Search for the cell housing the specified text and yield its [X, Y] center coordinate. 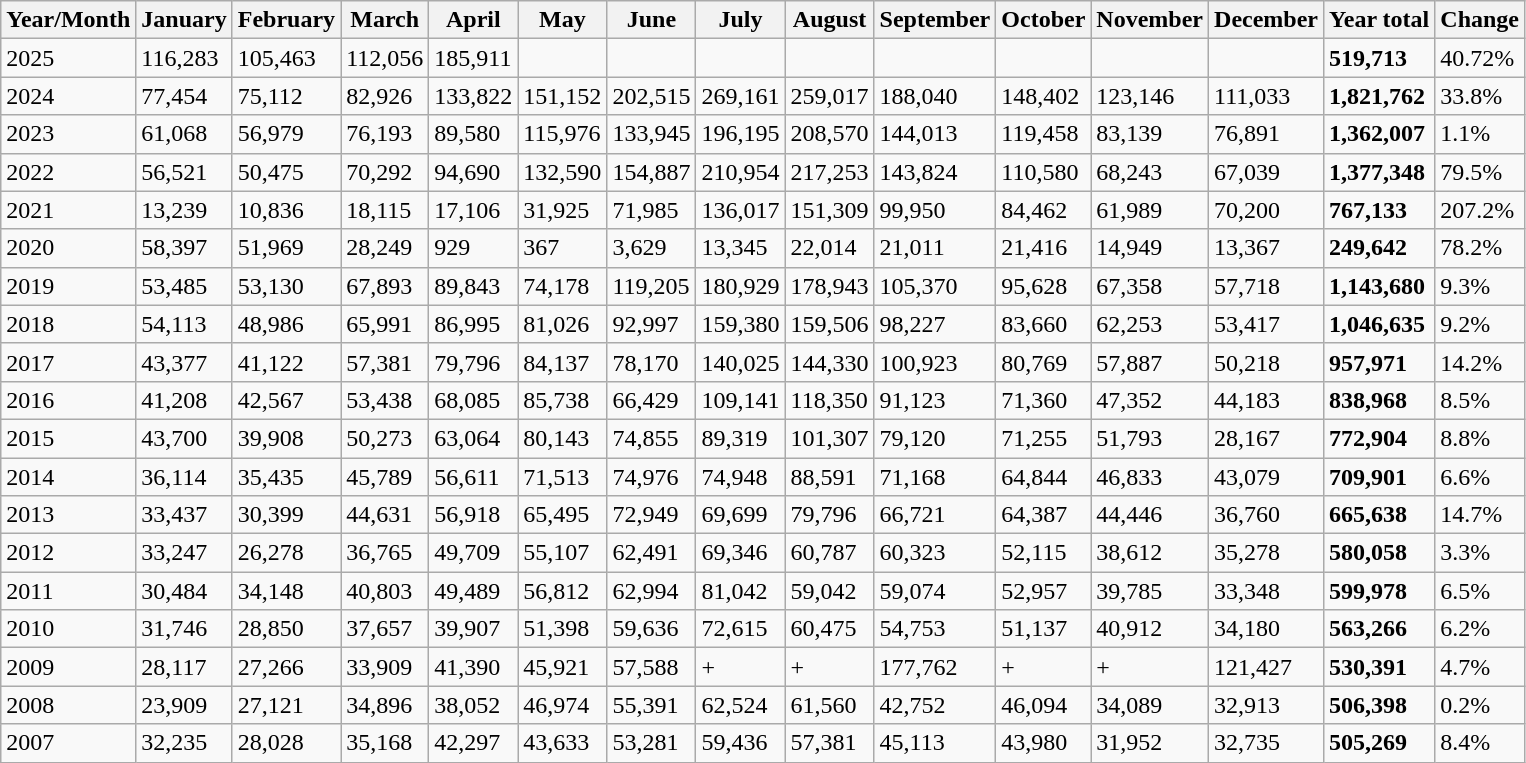
May [562, 20]
39,908 [286, 438]
67,893 [385, 286]
99,950 [935, 210]
580,058 [1380, 553]
94,690 [474, 172]
54,753 [935, 629]
75,112 [286, 96]
8.4% [1480, 743]
50,273 [385, 438]
41,390 [474, 667]
33,348 [1266, 591]
46,974 [562, 705]
June [652, 20]
36,765 [385, 553]
563,266 [1380, 629]
185,911 [474, 58]
46,833 [1150, 477]
57,718 [1266, 286]
43,700 [184, 438]
51,969 [286, 248]
34,896 [385, 705]
74,976 [652, 477]
December [1266, 20]
36,114 [184, 477]
69,699 [740, 515]
2008 [68, 705]
6.5% [1480, 591]
26,278 [286, 553]
70,200 [1266, 210]
57,887 [1150, 362]
148,402 [1044, 96]
2018 [68, 324]
151,152 [562, 96]
2012 [68, 553]
39,907 [474, 629]
151,309 [830, 210]
28,117 [184, 667]
52,957 [1044, 591]
91,123 [935, 400]
46,094 [1044, 705]
40.72% [1480, 58]
53,438 [385, 400]
123,146 [1150, 96]
23,909 [184, 705]
367 [562, 248]
49,709 [474, 553]
35,168 [385, 743]
772,904 [1380, 438]
43,377 [184, 362]
70,292 [385, 172]
6.6% [1480, 477]
110,580 [1044, 172]
28,249 [385, 248]
180,929 [740, 286]
56,918 [474, 515]
68,243 [1150, 172]
45,789 [385, 477]
81,042 [740, 591]
59,074 [935, 591]
3.3% [1480, 553]
34,180 [1266, 629]
132,590 [562, 172]
159,380 [740, 324]
55,107 [562, 553]
68,085 [474, 400]
82,926 [385, 96]
44,446 [1150, 515]
79.5% [1480, 172]
116,283 [184, 58]
85,738 [562, 400]
64,844 [1044, 477]
178,943 [830, 286]
Change [1480, 20]
89,843 [474, 286]
53,485 [184, 286]
40,912 [1150, 629]
50,475 [286, 172]
47,352 [1150, 400]
59,636 [652, 629]
56,979 [286, 134]
111,033 [1266, 96]
31,746 [184, 629]
72,615 [740, 629]
October [1044, 20]
April [474, 20]
767,133 [1380, 210]
76,193 [385, 134]
2016 [68, 400]
32,913 [1266, 705]
519,713 [1380, 58]
42,567 [286, 400]
59,436 [740, 743]
66,721 [935, 515]
54,113 [184, 324]
27,266 [286, 667]
2023 [68, 134]
76,891 [1266, 134]
32,735 [1266, 743]
709,901 [1380, 477]
119,458 [1044, 134]
53,281 [652, 743]
57,588 [652, 667]
67,358 [1150, 286]
207.2% [1480, 210]
March [385, 20]
8.8% [1480, 438]
42,297 [474, 743]
45,113 [935, 743]
2022 [68, 172]
36,760 [1266, 515]
71,360 [1044, 400]
51,137 [1044, 629]
599,978 [1380, 591]
2007 [68, 743]
71,255 [1044, 438]
62,524 [740, 705]
39,785 [1150, 591]
60,323 [935, 553]
22,014 [830, 248]
140,025 [740, 362]
2025 [68, 58]
51,398 [562, 629]
100,923 [935, 362]
55,391 [652, 705]
177,762 [935, 667]
89,580 [474, 134]
56,521 [184, 172]
2011 [68, 591]
78,170 [652, 362]
159,506 [830, 324]
2019 [68, 286]
84,137 [562, 362]
17,106 [474, 210]
2013 [68, 515]
136,017 [740, 210]
217,253 [830, 172]
2014 [68, 477]
65,495 [562, 515]
4.7% [1480, 667]
0.2% [1480, 705]
105,463 [286, 58]
14,949 [1150, 248]
34,089 [1150, 705]
144,013 [935, 134]
112,056 [385, 58]
202,515 [652, 96]
505,269 [1380, 743]
28,850 [286, 629]
18,115 [385, 210]
50,218 [1266, 362]
71,513 [562, 477]
67,039 [1266, 172]
28,028 [286, 743]
21,011 [935, 248]
35,278 [1266, 553]
83,660 [1044, 324]
65,991 [385, 324]
53,130 [286, 286]
33,247 [184, 553]
August [830, 20]
95,628 [1044, 286]
31,952 [1150, 743]
101,307 [830, 438]
210,954 [740, 172]
49,489 [474, 591]
269,161 [740, 96]
530,391 [1380, 667]
41,122 [286, 362]
208,570 [830, 134]
43,079 [1266, 477]
196,195 [740, 134]
9.3% [1480, 286]
9.2% [1480, 324]
61,989 [1150, 210]
74,948 [740, 477]
69,346 [740, 553]
53,417 [1266, 324]
2020 [68, 248]
79,120 [935, 438]
109,141 [740, 400]
41,208 [184, 400]
80,769 [1044, 362]
13,367 [1266, 248]
6.2% [1480, 629]
48,986 [286, 324]
31,925 [562, 210]
98,227 [935, 324]
56,812 [562, 591]
249,642 [1380, 248]
144,330 [830, 362]
30,484 [184, 591]
38,052 [474, 705]
43,980 [1044, 743]
34,148 [286, 591]
14.2% [1480, 362]
143,824 [935, 172]
January [184, 20]
88,591 [830, 477]
13,239 [184, 210]
60,475 [830, 629]
83,139 [1150, 134]
62,253 [1150, 324]
63,064 [474, 438]
119,205 [652, 286]
2015 [68, 438]
51,793 [1150, 438]
61,068 [184, 134]
45,921 [562, 667]
105,370 [935, 286]
2024 [68, 96]
September [935, 20]
Year/Month [68, 20]
2021 [68, 210]
133,945 [652, 134]
74,855 [652, 438]
28,167 [1266, 438]
81,026 [562, 324]
33.8% [1480, 96]
66,429 [652, 400]
78.2% [1480, 248]
8.5% [1480, 400]
259,017 [830, 96]
58,397 [184, 248]
64,387 [1044, 515]
February [286, 20]
62,994 [652, 591]
59,042 [830, 591]
154,887 [652, 172]
33,437 [184, 515]
42,752 [935, 705]
61,560 [830, 705]
1,821,762 [1380, 96]
957,971 [1380, 362]
71,985 [652, 210]
32,235 [184, 743]
10,836 [286, 210]
44,631 [385, 515]
188,040 [935, 96]
506,398 [1380, 705]
37,657 [385, 629]
71,168 [935, 477]
60,787 [830, 553]
92,997 [652, 324]
929 [474, 248]
133,822 [474, 96]
84,462 [1044, 210]
Year total [1380, 20]
72,949 [652, 515]
665,638 [1380, 515]
38,612 [1150, 553]
838,968 [1380, 400]
November [1150, 20]
2009 [68, 667]
1,143,680 [1380, 286]
62,491 [652, 553]
3,629 [652, 248]
35,435 [286, 477]
43,633 [562, 743]
27,121 [286, 705]
89,319 [740, 438]
1,046,635 [1380, 324]
80,143 [562, 438]
115,976 [562, 134]
86,995 [474, 324]
14.7% [1480, 515]
1.1% [1480, 134]
121,427 [1266, 667]
77,454 [184, 96]
56,611 [474, 477]
21,416 [1044, 248]
30,399 [286, 515]
74,178 [562, 286]
52,115 [1044, 553]
1,362,007 [1380, 134]
118,350 [830, 400]
13,345 [740, 248]
44,183 [1266, 400]
2017 [68, 362]
2010 [68, 629]
July [740, 20]
1,377,348 [1380, 172]
40,803 [385, 591]
33,909 [385, 667]
